Determine the (X, Y) coordinate at the center of the cell enclosing the given text.  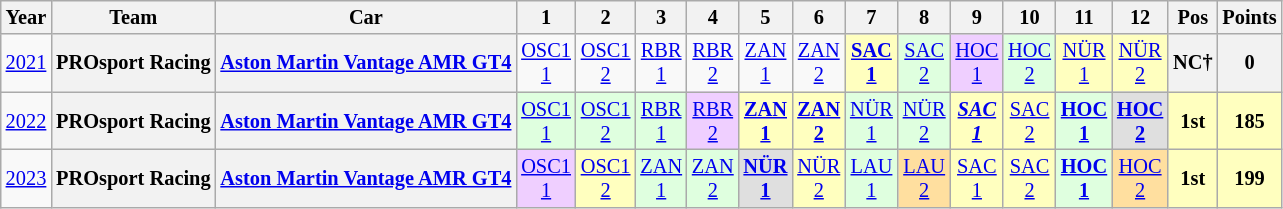
Pos (1192, 17)
12 (1140, 17)
2021 (26, 63)
9 (978, 17)
Team (133, 17)
3 (661, 17)
7 (872, 17)
11 (1084, 17)
8 (924, 17)
199 (1249, 178)
0 (1249, 63)
2022 (26, 121)
5 (766, 17)
Year (26, 17)
1 (546, 17)
Points (1249, 17)
2 (606, 17)
10 (1030, 17)
LAU1 (872, 178)
Car (366, 17)
6 (818, 17)
185 (1249, 121)
LAU2 (924, 178)
2023 (26, 178)
NC† (1192, 63)
4 (713, 17)
